Provide the (X, Y) coordinate of the cell's center where the given text is located.  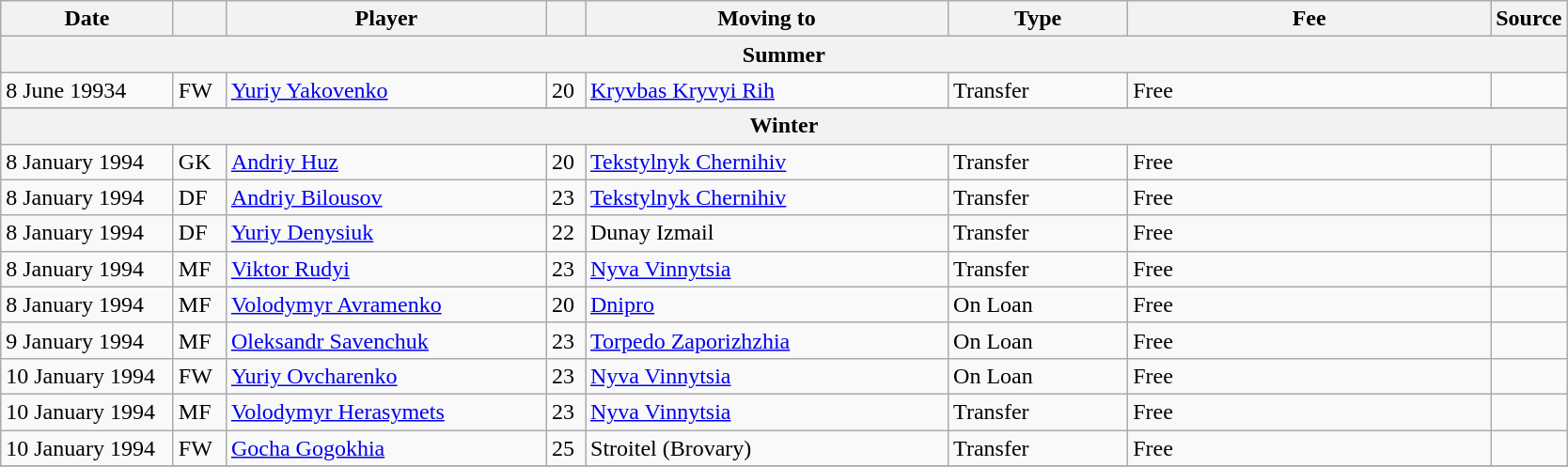
Volodymyr Avramenko (385, 304)
Andriy Bilousov (385, 197)
Kryvbas Kryvyi Rih (766, 90)
Player (385, 19)
Volodymyr Herasymets (385, 412)
Andriy Huz (385, 162)
Summer (784, 54)
Dunay Izmail (766, 233)
8 June 19934 (87, 90)
Dnipro (766, 304)
GK (199, 162)
Moving to (766, 19)
Stroitel (Brovary) (766, 448)
Source (1529, 19)
Winter (784, 126)
Type (1038, 19)
Yuriy Ovcharenko (385, 376)
Date (87, 19)
Yuriy Yakovenko (385, 90)
Gocha Gogokhia (385, 448)
22 (566, 233)
9 January 1994 (87, 340)
Oleksandr Savenchuk (385, 340)
25 (566, 448)
Fee (1309, 19)
Torpedo Zaporizhzhia (766, 340)
Viktor Rudyi (385, 269)
Yuriy Denysiuk (385, 233)
